Find where the given text appears and provide that cell's center as [x, y] coordinate. 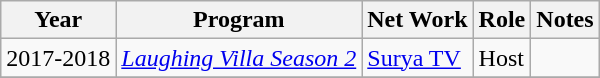
Net Work [418, 20]
Notes [565, 20]
Surya TV [418, 58]
Role [502, 20]
Program [239, 20]
Laughing Villa Season 2 [239, 58]
2017-2018 [58, 58]
Host [502, 58]
Year [58, 20]
